Detect which cell encompasses the target text, then output its [x, y] center coordinate. 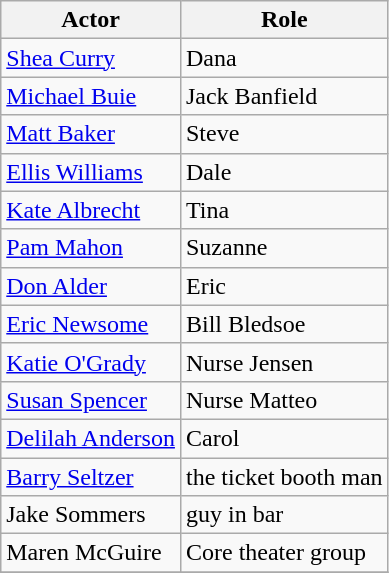
Nurse Jensen [284, 362]
Bill Bledsoe [284, 324]
Suzanne [284, 248]
Eric Newsome [91, 324]
Tina [284, 210]
Michael Buie [91, 96]
Jack Banfield [284, 96]
Pam Mahon [91, 248]
Core theater group [284, 553]
Susan Spencer [91, 400]
the ticket booth man [284, 477]
Katie O'Grady [91, 362]
Dale [284, 172]
Kate Albrecht [91, 210]
Don Alder [91, 286]
Eric [284, 286]
Role [284, 20]
Maren McGuire [91, 553]
Actor [91, 20]
Ellis Williams [91, 172]
Jake Sommers [91, 515]
guy in bar [284, 515]
Carol [284, 438]
Nurse Matteo [284, 400]
Delilah Anderson [91, 438]
Shea Curry [91, 58]
Dana [284, 58]
Barry Seltzer [91, 477]
Steve [284, 134]
Matt Baker [91, 134]
